Locate the cell with the specified text and output its [X, Y] center coordinate. 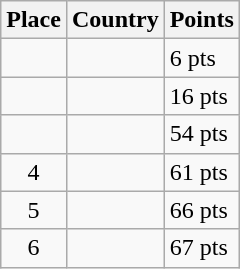
6 [34, 248]
Country [115, 20]
67 pts [202, 248]
16 pts [202, 96]
Place [34, 20]
6 pts [202, 58]
5 [34, 210]
54 pts [202, 134]
Points [202, 20]
66 pts [202, 210]
61 pts [202, 172]
4 [34, 172]
